Capture the cell that displays the provided text and extract its [x, y] central coordinate. 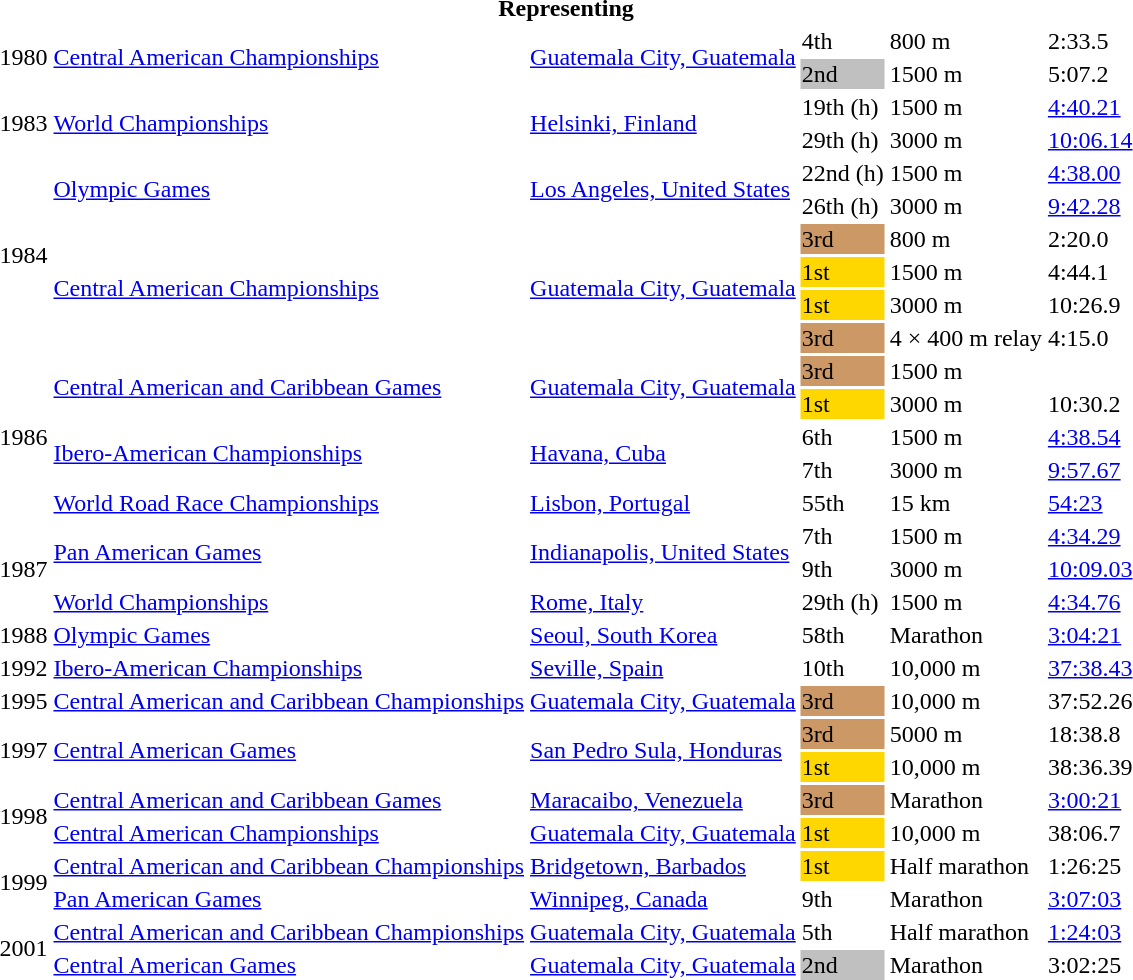
58th [842, 635]
Maracaibo, Venezuela [664, 800]
22nd (h) [842, 173]
Helsinki, Finland [664, 124]
10th [842, 668]
19th (h) [842, 107]
World Road Race Championships [289, 503]
4th [842, 41]
Bridgetown, Barbados [664, 866]
5000 m [966, 734]
Lisbon, Portugal [664, 503]
Winnipeg, Canada [664, 899]
Los Angeles, United States [664, 190]
5th [842, 932]
4 × 400 m relay [966, 338]
26th (h) [842, 206]
Rome, Italy [664, 602]
55th [842, 503]
Indianapolis, United States [664, 552]
Seville, Spain [664, 668]
15 km [966, 503]
San Pedro Sula, Honduras [664, 750]
Seoul, South Korea [664, 635]
6th [842, 437]
Havana, Cuba [664, 454]
